Pinpoint the cell where the given text exists, returning its (x, y) midpoint coordinate. 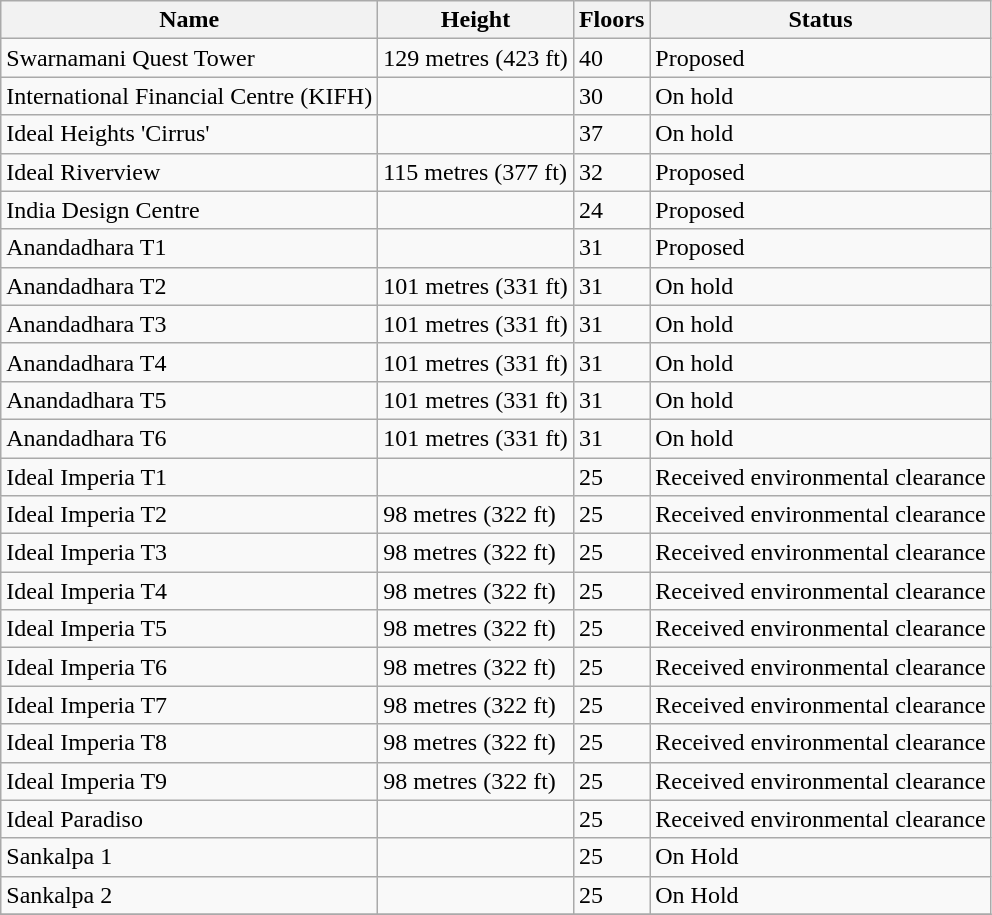
Anandadhara T1 (190, 248)
Ideal Imperia T2 (190, 515)
Anandadhara T2 (190, 286)
129 metres (423 ft) (476, 58)
32 (611, 172)
115 metres (377 ft) (476, 172)
Status (821, 20)
Anandadhara T4 (190, 362)
Ideal Imperia T9 (190, 781)
Name (190, 20)
37 (611, 134)
Anandadhara T3 (190, 324)
40 (611, 58)
Ideal Imperia T7 (190, 705)
30 (611, 96)
Floors (611, 20)
Ideal Riverview (190, 172)
India Design Centre (190, 210)
Height (476, 20)
Ideal Imperia T8 (190, 743)
Ideal Imperia T6 (190, 667)
Swarnamani Quest Tower (190, 58)
Ideal Imperia T5 (190, 629)
Ideal Imperia T3 (190, 553)
Anandadhara T6 (190, 438)
Ideal Heights 'Cirrus' (190, 134)
Sankalpa 2 (190, 895)
24 (611, 210)
Ideal Imperia T4 (190, 591)
Sankalpa 1 (190, 857)
Ideal Paradiso (190, 819)
Anandadhara T5 (190, 400)
Ideal Imperia T1 (190, 477)
International Financial Centre (KIFH) (190, 96)
